Output the [x, y] coordinate of the center of the cell containing the given text.  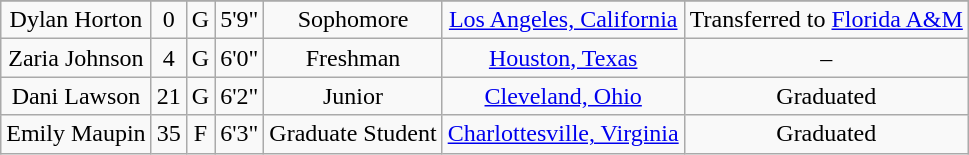
6'2" [240, 96]
Zaria Johnson [76, 58]
Transferred to Florida A&M [826, 20]
6'3" [240, 134]
Emily Maupin [76, 134]
Dani Lawson [76, 96]
0 [168, 20]
Houston, Texas [563, 58]
Dylan Horton [76, 20]
6'0" [240, 58]
Charlottesville, Virginia [563, 134]
Los Angeles, California [563, 20]
Sophomore [353, 20]
5'9" [240, 20]
21 [168, 96]
Cleveland, Ohio [563, 96]
35 [168, 134]
Junior [353, 96]
Freshman [353, 58]
F [200, 134]
4 [168, 58]
– [826, 58]
Graduate Student [353, 134]
